Detect which cell encompasses the target text, then output its [x, y] center coordinate. 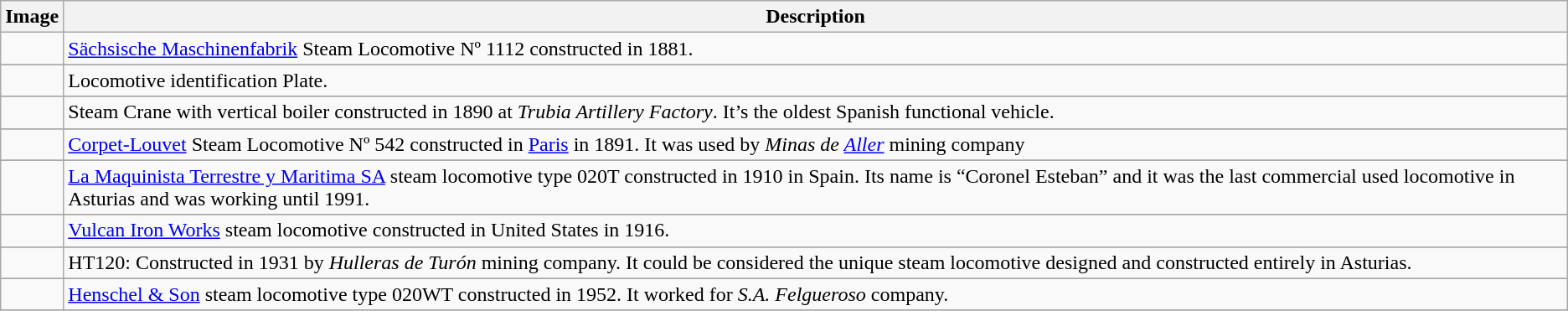
Henschel & Son steam locomotive type 020WT constructed in 1952. It worked for S.A. Felgueroso company. [816, 294]
Sächsische Maschinenfabrik Steam Locomotive Nº 1112 constructed in 1881. [816, 49]
Corpet-Louvet Steam Locomotive Nº 542 constructed in Paris in 1891. It was used by Minas de Aller mining company [816, 144]
Locomotive identification Plate. [816, 80]
Description [816, 17]
Vulcan Iron Works steam locomotive constructed in United States in 1916. [816, 231]
Image [32, 17]
Steam Crane with vertical boiler constructed in 1890 at Trubia Artillery Factory. It’s the oldest Spanish functional vehicle. [816, 112]
